Return (x, y) of the center of cell containing provided text 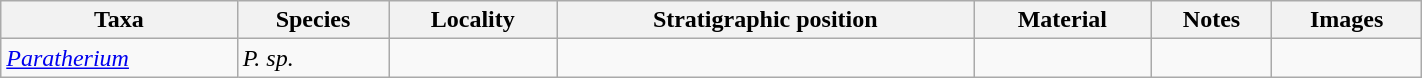
P. sp. (313, 58)
Taxa (119, 20)
Material (1062, 20)
Notes (1212, 20)
Images (1346, 20)
Locality (473, 20)
Stratigraphic position (766, 20)
Species (313, 20)
Paratherium (119, 58)
